Provide the (X, Y) coordinate of the cell's center where the given text is located.  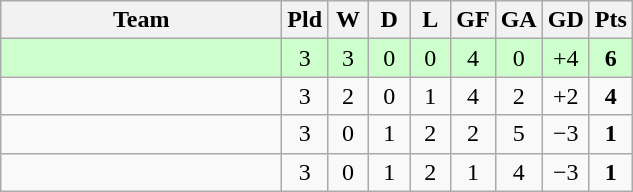
D (390, 20)
Team (142, 20)
Pts (610, 20)
L (430, 20)
6 (610, 58)
5 (518, 134)
+4 (566, 58)
Pld (305, 20)
+2 (566, 96)
W (348, 20)
GF (473, 20)
GD (566, 20)
GA (518, 20)
